Return [x, y] of the center of cell containing provided text 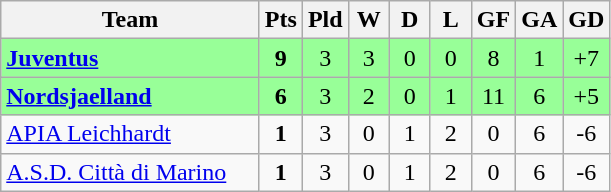
GA [540, 20]
Juventus [130, 58]
GD [586, 20]
+7 [586, 58]
Team [130, 20]
+5 [586, 96]
L [450, 20]
APIA Leichhardt [130, 134]
11 [493, 96]
GF [493, 20]
Pld [325, 20]
8 [493, 58]
9 [280, 58]
W [368, 20]
A.S.D. Città di Marino [130, 172]
Pts [280, 20]
Nordsjaelland [130, 96]
D [410, 20]
